Extract the (x, y) coordinate from the center of the cell holding the provided text.  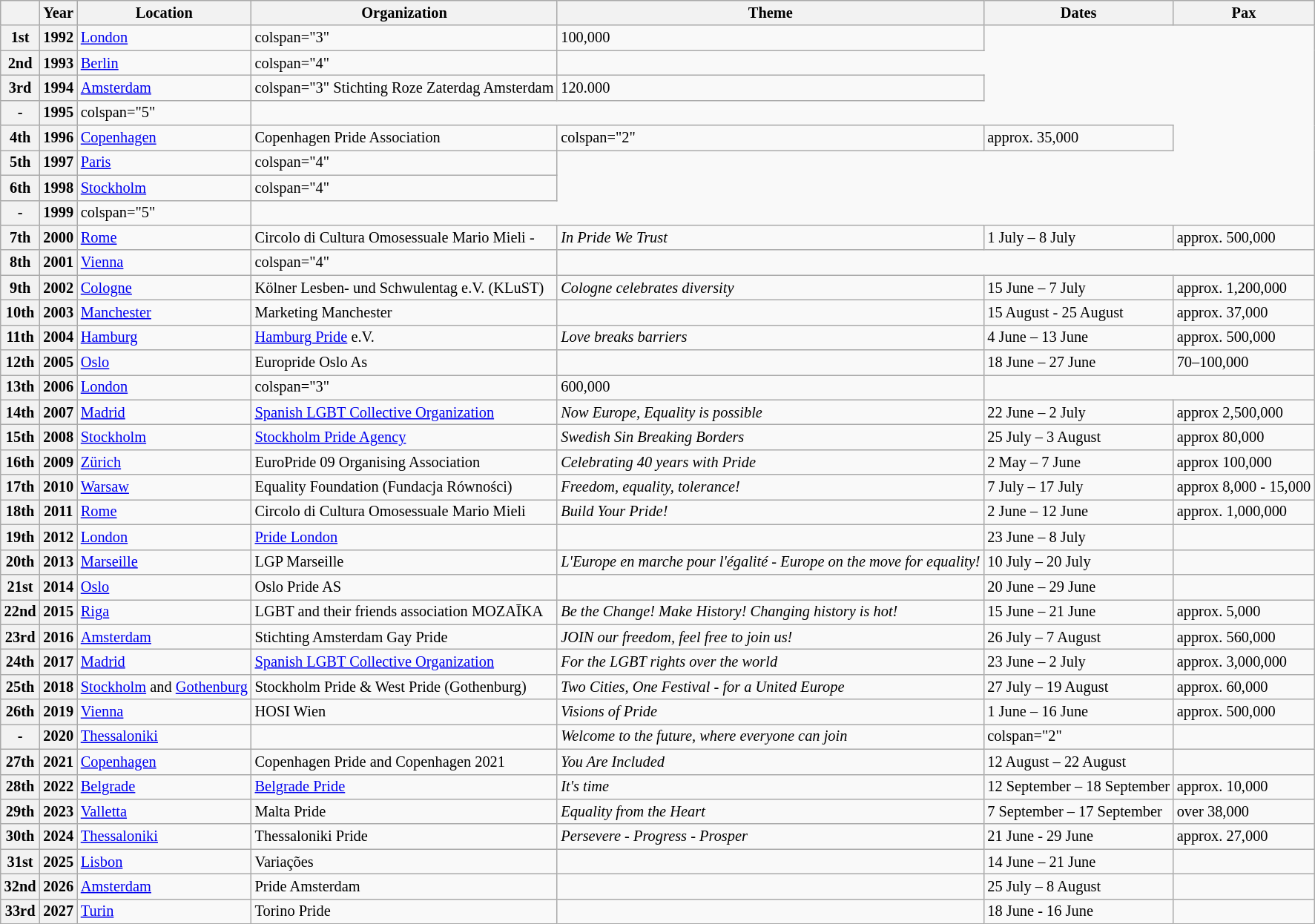
Theme (770, 13)
1999 (58, 213)
You Are Included (770, 762)
23 June – 2 July (1078, 661)
2013 (58, 562)
approx. 27,000 (1244, 836)
2000 (58, 237)
5th (21, 162)
2027 (58, 911)
Celebrating 40 years with Pride (770, 462)
22 June – 2 July (1078, 412)
12 September – 18 September (1078, 787)
Variações (405, 862)
approx. 1,000,000 (1244, 512)
Build Your Pride! (770, 512)
28th (21, 787)
2009 (58, 462)
7th (21, 237)
Two Cities, One Festival - for a United Europe (770, 687)
Stockholm Pride & West Pride (Gothenburg) (405, 687)
4th (21, 138)
Thessaloniki Pride (405, 836)
Belgrade (165, 787)
9th (21, 288)
25 July – 3 August (1078, 437)
Circolo di Cultura Omosessuale Mario Mieli - (405, 237)
Equality from the Heart (770, 811)
31st (21, 862)
14 June – 21 June (1078, 862)
2018 (58, 687)
Copenhagen Pride and Copenhagen 2021 (405, 762)
21 June - 29 June (1078, 836)
2nd (21, 63)
2006 (58, 387)
Welcome to the future, where everyone can join (770, 736)
10 July – 20 July (1078, 562)
Hamburg Pride e.V. (405, 337)
colspan="3" Stichting Roze Zaterdag Amsterdam (405, 88)
14th (21, 412)
approx. 10,000 (1244, 787)
1992 (58, 38)
approx. 5,000 (1244, 612)
26 July – 7 August (1078, 637)
2010 (58, 487)
2014 (58, 587)
20 June – 29 June (1078, 587)
13th (21, 387)
Hamburg (165, 337)
7 July – 17 July (1078, 487)
EuroPride 09 Organising Association (405, 462)
100,000 (770, 38)
Swedish Sin Breaking Borders (770, 437)
2008 (58, 437)
1996 (58, 138)
19th (21, 537)
Dates (1078, 13)
2016 (58, 637)
25 July – 8 August (1078, 886)
Cologne celebrates diversity (770, 288)
32nd (21, 886)
22nd (21, 612)
LGP Marseille (405, 562)
1 July – 8 July (1078, 237)
2020 (58, 736)
27 July – 19 August (1078, 687)
10th (21, 312)
Paris (165, 162)
Circolo di Cultura Omosessuale Mario Mieli (405, 512)
11th (21, 337)
Lisbon (165, 862)
15th (21, 437)
Love breaks barriers (770, 337)
approx. 60,000 (1244, 687)
600,000 (770, 387)
2011 (58, 512)
approx 80,000 (1244, 437)
21st (21, 587)
2007 (58, 412)
approx 2,500,000 (1244, 412)
For the LGBT rights over the world (770, 661)
Year (58, 13)
2002 (58, 288)
Warsaw (165, 487)
2017 (58, 661)
Marketing Manchester (405, 312)
70–100,000 (1244, 363)
Freedom, equality, tolerance! (770, 487)
25th (21, 687)
Oslo Pride AS (405, 587)
Pride Amsterdam (405, 886)
2026 (58, 886)
Manchester (165, 312)
30th (21, 836)
120.000 (770, 88)
Pax (1244, 13)
16th (21, 462)
2019 (58, 712)
Organization (405, 13)
Torino Pride (405, 911)
Pride London (405, 537)
Berlin (165, 63)
1997 (58, 162)
1994 (58, 88)
26th (21, 712)
Location (165, 13)
In Pride We Trust (770, 237)
2015 (58, 612)
Persevere - Progress - Prosper (770, 836)
1st (21, 38)
L'Europe en marche pour l'égalité - Europe on the move for equality! (770, 562)
Belgrade Pride (405, 787)
2025 (58, 862)
JOIN our freedom, feel free to join us! (770, 637)
Kölner Lesben- und Schwulentag e.V. (KLuST) (405, 288)
Cologne (165, 288)
15 June – 7 July (1078, 288)
2001 (58, 263)
Stichting Amsterdam Gay Pride (405, 637)
2004 (58, 337)
23rd (21, 637)
2022 (58, 787)
3rd (21, 88)
Europride Oslo As (405, 363)
23 June – 8 July (1078, 537)
17th (21, 487)
Stockholm and Gothenburg (165, 687)
12 August – 22 August (1078, 762)
2021 (58, 762)
27th (21, 762)
It's time (770, 787)
2005 (58, 363)
approx. 1,200,000 (1244, 288)
18 June – 27 June (1078, 363)
Turin (165, 911)
approx. 35,000 (1078, 138)
approx. 560,000 (1244, 637)
2 May – 7 June (1078, 462)
2023 (58, 811)
Riga (165, 612)
Malta Pride (405, 811)
18 June - 16 June (1078, 911)
LGBT and their friends association MOZAĪKA (405, 612)
24th (21, 661)
8th (21, 263)
7 September – 17 September (1078, 811)
1 June – 16 June (1078, 712)
approx 100,000 (1244, 462)
20th (21, 562)
Stockholm Pride Agency (405, 437)
approx 8,000 - 15,000 (1244, 487)
2003 (58, 312)
Visions of Pride (770, 712)
2012 (58, 537)
1995 (58, 113)
approx. 37,000 (1244, 312)
29th (21, 811)
12th (21, 363)
Copenhagen Pride Association (405, 138)
33rd (21, 911)
Marseille (165, 562)
1993 (58, 63)
Be the Change! Make History! Changing history is hot! (770, 612)
1998 (58, 188)
2024 (58, 836)
4 June – 13 June (1078, 337)
15 August - 25 August (1078, 312)
2 June – 12 June (1078, 512)
HOSI Wien (405, 712)
approx. 3,000,000 (1244, 661)
over 38,000 (1244, 811)
15 June – 21 June (1078, 612)
Zürich (165, 462)
Now Europe, Equality is possible (770, 412)
18th (21, 512)
Valletta (165, 811)
6th (21, 188)
Equality Foundation (Fundacja Równości) (405, 487)
